Scan for the cell matching the given text and deliver its (X, Y) coordinate at center. 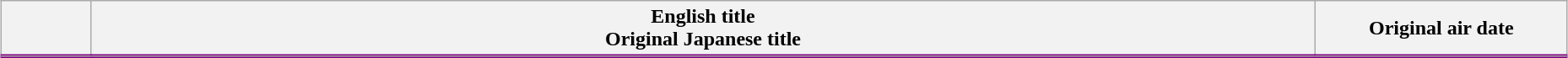
English titleOriginal Japanese title (703, 29)
Original air date (1441, 29)
